Find where the given text appears and provide that cell's center as (X, Y) coordinate. 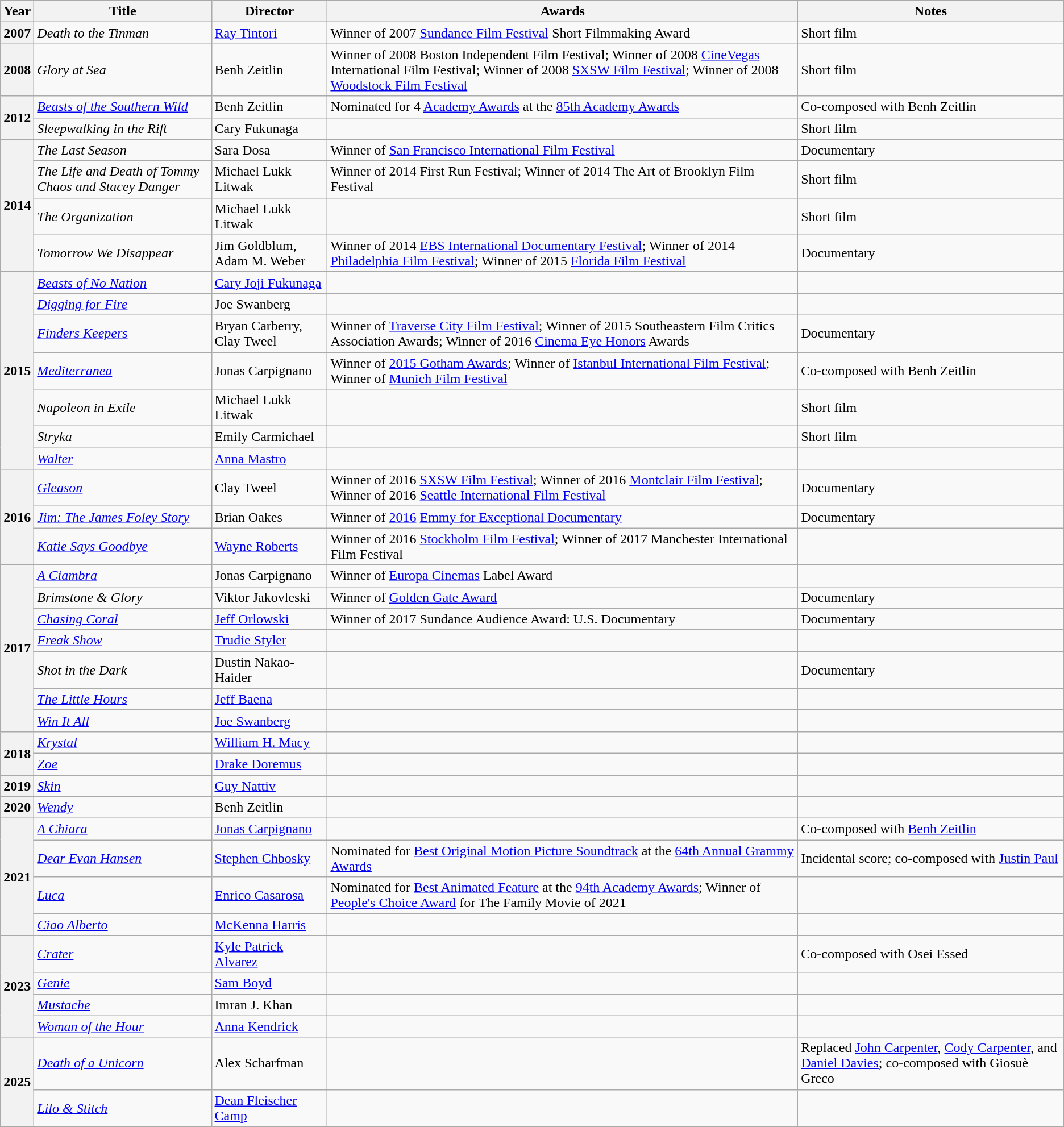
2012 (17, 118)
Director (269, 11)
Winner of 2014 EBS International Documentary Festival; Winner of 2014 Philadelphia Film Festival; Winner of 2015 Florida Film Festival (563, 253)
Co-composed with Osei Essed (931, 954)
Brimstone & Glory (123, 597)
Katie Says Goodbye (123, 547)
Beasts of No Nation (123, 282)
Sam Boyd (269, 983)
Tomorrow We Disappear (123, 253)
Luca (123, 896)
Wayne Roberts (269, 547)
Napoleon in Exile (123, 408)
2015 (17, 371)
Bryan Carberry, Clay Tweel (269, 333)
2020 (17, 808)
Woman of the Hour (123, 1026)
Genie (123, 983)
The Organization (123, 216)
Wendy (123, 808)
The Life and Death of Tommy Chaos and Stacey Danger (123, 180)
Cary Joji Fukunaga (269, 282)
Chasing Coral (123, 619)
2025 (17, 1082)
Emily Carmichael (269, 437)
Ciao Alberto (123, 925)
Trudie Styler (269, 641)
Awards (563, 11)
Finders Keepers (123, 333)
Winner of 2015 Gotham Awards; Winner of Istanbul International Film Festival; Winner of Munich Film Festival (563, 371)
Walter (123, 459)
2007 (17, 33)
2008 (17, 70)
Alex Scharfman (269, 1063)
Dustin Nakao-Haider (269, 669)
Mediterranea (123, 371)
A Ciambra (123, 576)
2019 (17, 786)
Winner of Europa Cinemas Label Award (563, 576)
Replaced John Carpenter, Cody Carpenter, and Daniel Davies; co-composed with Giosuè Greco (931, 1063)
Krystal (123, 742)
Winner of 2017 Sundance Audience Award: U.S. Documentary (563, 619)
2023 (17, 987)
Win It All (123, 721)
Clay Tweel (269, 488)
Kyle Patrick Alvarez (269, 954)
Jeff Baena (269, 699)
Title (123, 11)
Guy Nattiv (269, 786)
Zoe (123, 764)
Brian Oakes (269, 517)
Gleason (123, 488)
Jim Goldblum, Adam M. Weber (269, 253)
Winner of Golden Gate Award (563, 597)
Winner of San Francisco International Film Festival (563, 150)
Stryka (123, 437)
The Little Hours (123, 699)
Winner of 2014 First Run Festival; Winner of 2014 The Art of Brooklyn Film Festival (563, 180)
Dean Fleischer Camp (269, 1108)
Winner of 2016 Emmy for Exceptional Documentary (563, 517)
Sleepwalking in the Rift (123, 128)
Enrico Casarosa (269, 896)
A Chiara (123, 829)
2014 (17, 206)
Beasts of the Southern Wild (123, 107)
Viktor Jakovleski (269, 597)
Freak Show (123, 641)
William H. Macy (269, 742)
Jeff Orlowski (269, 619)
Death to the Tinman (123, 33)
Cary Fukunaga (269, 128)
Death of a Unicorn (123, 1063)
2021 (17, 877)
Digging for Fire (123, 304)
Skin (123, 786)
Drake Doremus (269, 764)
Winner of Traverse City Film Festival; Winner of 2015 Southeastern Film Critics Association Awards; Winner of 2016 Cinema Eye Honors Awards (563, 333)
Shot in the Dark (123, 669)
Imran J. Khan (269, 1005)
2017 (17, 648)
Nominated for Best Original Motion Picture Soundtrack at the 64th Annual Grammy Awards (563, 858)
Glory at Sea (123, 70)
Winner of 2016 Stockholm Film Festival; Winner of 2017 Manchester International Film Festival (563, 547)
The Last Season (123, 150)
Year (17, 11)
2016 (17, 517)
Stephen Chbosky (269, 858)
Anna Kendrick (269, 1026)
Notes (931, 11)
Winner of 2007 Sundance Film Festival Short Filmmaking Award (563, 33)
Nominated for Best Animated Feature at the 94th Academy Awards; Winner of People's Choice Award for The Family Movie of 2021 (563, 896)
2018 (17, 753)
Mustache (123, 1005)
Crater (123, 954)
Ray Tintori (269, 33)
Lilo & Stitch (123, 1108)
Nominated for 4 Academy Awards at the 85th Academy Awards (563, 107)
Sara Dosa (269, 150)
McKenna Harris (269, 925)
Winner of 2016 SXSW Film Festival; Winner of 2016 Montclair Film Festival; Winner of 2016 Seattle International Film Festival (563, 488)
Dear Evan Hansen (123, 858)
Anna Mastro (269, 459)
Incidental score; co-composed with Justin Paul (931, 858)
Jim: The James Foley Story (123, 517)
